Output the (x, y) coordinate of the center of the cell containing the given text.  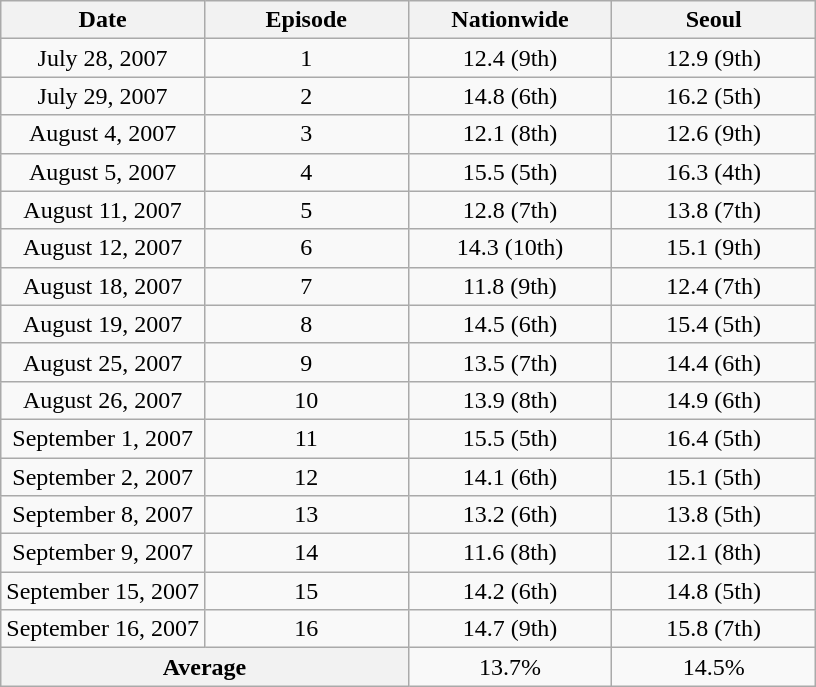
August 5, 2007 (103, 172)
August 12, 2007 (103, 248)
13.2 (6th) (510, 515)
August 4, 2007 (103, 134)
September 16, 2007 (103, 629)
14.7 (9th) (510, 629)
August 19, 2007 (103, 324)
August 11, 2007 (103, 210)
12.4 (7th) (714, 286)
5 (306, 210)
15.1 (5th) (714, 477)
14.5% (714, 667)
August 26, 2007 (103, 400)
July 28, 2007 (103, 58)
6 (306, 248)
11 (306, 438)
13.8 (7th) (714, 210)
14.8 (6th) (510, 96)
14.3 (10th) (510, 248)
7 (306, 286)
11.6 (8th) (510, 553)
14.5 (6th) (510, 324)
September 1, 2007 (103, 438)
14.9 (6th) (714, 400)
12.4 (9th) (510, 58)
11.8 (9th) (510, 286)
14.2 (6th) (510, 591)
13.8 (5th) (714, 515)
16 (306, 629)
3 (306, 134)
15 (306, 591)
August 25, 2007 (103, 362)
13.5 (7th) (510, 362)
4 (306, 172)
13.7% (510, 667)
14.1 (6th) (510, 477)
14 (306, 553)
8 (306, 324)
16.4 (5th) (714, 438)
September 2, 2007 (103, 477)
September 8, 2007 (103, 515)
13.9 (8th) (510, 400)
1 (306, 58)
15.4 (5th) (714, 324)
September 15, 2007 (103, 591)
15.8 (7th) (714, 629)
Date (103, 20)
16.2 (5th) (714, 96)
15.1 (9th) (714, 248)
9 (306, 362)
2 (306, 96)
Nationwide (510, 20)
16.3 (4th) (714, 172)
Average (204, 667)
September 9, 2007 (103, 553)
14.4 (6th) (714, 362)
Seoul (714, 20)
14.8 (5th) (714, 591)
Episode (306, 20)
12.6 (9th) (714, 134)
August 18, 2007 (103, 286)
10 (306, 400)
12.9 (9th) (714, 58)
13 (306, 515)
12.8 (7th) (510, 210)
12 (306, 477)
July 29, 2007 (103, 96)
